Find where the given text appears and provide that cell's center as [x, y] coordinate. 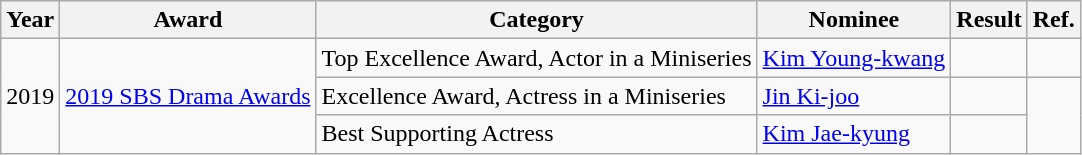
Excellence Award, Actress in a Miniseries [536, 96]
Result [989, 20]
Ref. [1054, 20]
Top Excellence Award, Actor in a Miniseries [536, 58]
Year [30, 20]
Kim Young-kwang [854, 58]
Nominee [854, 20]
2019 [30, 96]
Award [188, 20]
Category [536, 20]
Jin Ki-joo [854, 96]
Kim Jae-kyung [854, 134]
2019 SBS Drama Awards [188, 96]
Best Supporting Actress [536, 134]
